Determine the [x, y] coordinate at the center of the cell enclosing the given text.  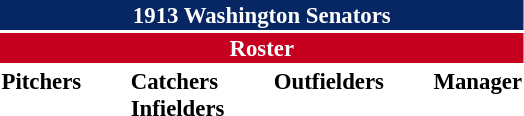
1913 Washington Senators [262, 15]
Roster [262, 48]
